Extract the [x, y] coordinate from the center of the cell holding the provided text.  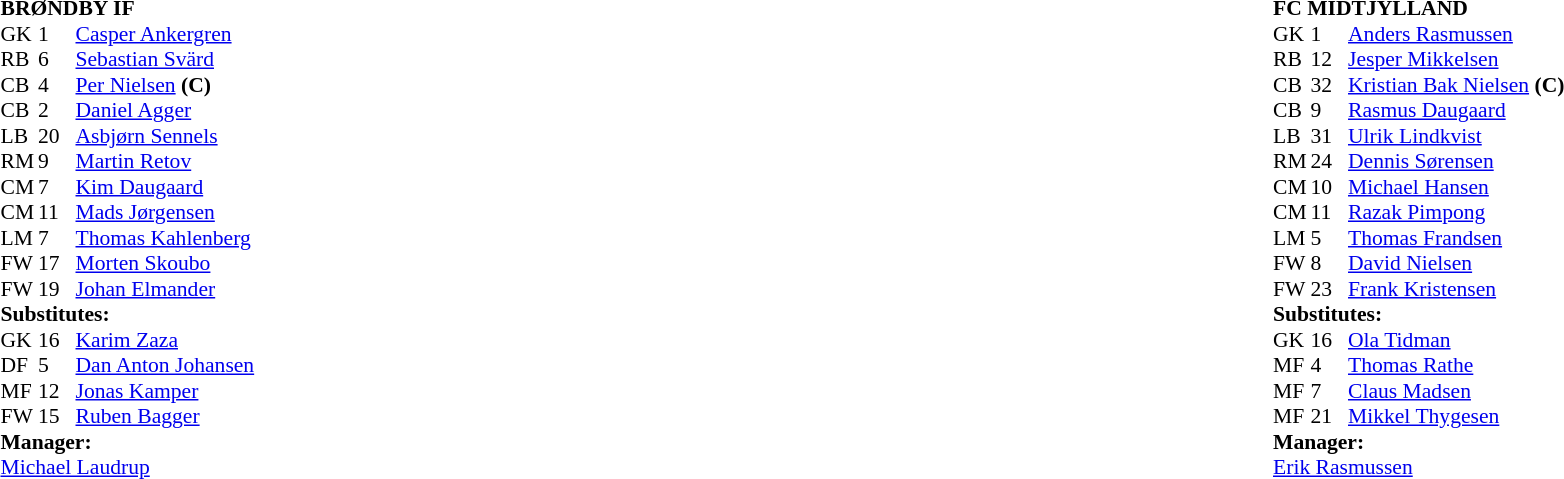
Morten Skoubo [166, 263]
23 [1330, 289]
Mads Jørgensen [166, 213]
Johan Elmander [166, 289]
24 [1330, 161]
31 [1330, 136]
Dan Anton Johansen [166, 365]
Michael Hansen [1456, 187]
6 [57, 59]
Karim Zaza [166, 340]
Thomas Rathe [1456, 365]
Razak Pimpong [1456, 213]
2 [57, 111]
Ola Tidman [1456, 340]
15 [57, 417]
21 [1330, 417]
Per Nielsen (C) [166, 85]
Asbjørn Sennels [166, 136]
DF [19, 365]
8 [1330, 263]
Ulrik Lindkvist [1456, 136]
19 [57, 289]
Jesper Mikkelsen [1456, 59]
Frank Kristensen [1456, 289]
Sebastian Svärd [166, 59]
Mikkel Thygesen [1456, 417]
Thomas Kahlenberg [166, 238]
Dennis Sørensen [1456, 161]
Rasmus Daugaard [1456, 111]
32 [1330, 85]
Kristian Bak Nielsen (C) [1456, 85]
David Nielsen [1456, 263]
20 [57, 136]
17 [57, 263]
Daniel Agger [166, 111]
Ruben Bagger [166, 417]
Anders Rasmussen [1456, 34]
Claus Madsen [1456, 391]
Martin Retov [166, 161]
Casper Ankergren [166, 34]
Jonas Kamper [166, 391]
Thomas Frandsen [1456, 238]
10 [1330, 187]
Kim Daugaard [166, 187]
